Return the [x, y] coordinate for the center point of the cell that contains the specified text.  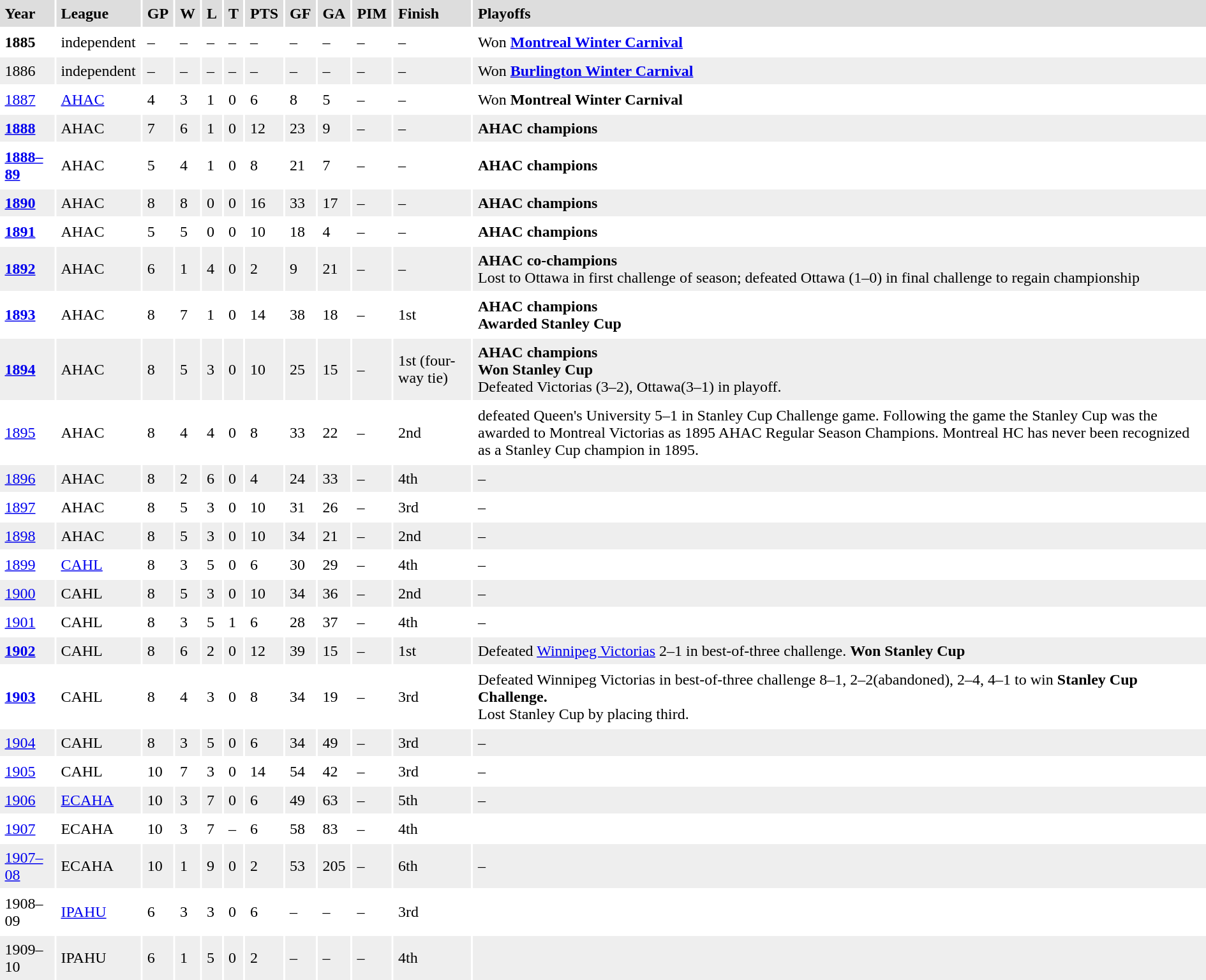
58 [301, 829]
AHAC championsAwarded Stanley Cup [840, 315]
53 [301, 866]
1891 [27, 232]
1906 [27, 800]
GF [301, 13]
28 [301, 622]
1901 [27, 622]
37 [334, 622]
63 [334, 800]
1900 [27, 593]
31 [301, 507]
1890 [27, 203]
1908–09 [27, 912]
Won Burlington Winter Carnival [840, 71]
39 [301, 651]
AHAC co-championsLost to Ottawa in first challenge of season; defeated Ottawa (1–0) in final challenge to regain championship [840, 269]
1897 [27, 507]
30 [301, 565]
25 [301, 369]
83 [334, 829]
1st (four-way tie) [433, 369]
42 [334, 771]
1892 [27, 269]
1898 [27, 536]
1904 [27, 743]
36 [334, 593]
T [234, 13]
205 [334, 866]
L [212, 13]
19 [334, 697]
29 [334, 565]
1902 [27, 651]
GA [334, 13]
Finish [433, 13]
23 [301, 128]
PIM [372, 13]
1893 [27, 315]
League [98, 13]
GP [158, 13]
Defeated Winnipeg Victorias in best-of-three challenge 8–1, 2–2(abandoned), 2–4, 4–1 to win Stanley Cup Challenge.Lost Stanley Cup by placing third. [840, 697]
16 [264, 203]
1888–89 [27, 166]
1887 [27, 100]
22 [334, 433]
1899 [27, 565]
Playoffs [840, 13]
1894 [27, 369]
1885 [27, 42]
54 [301, 771]
6th [433, 866]
1896 [27, 479]
1888 [27, 128]
PTS [264, 13]
38 [301, 315]
17 [334, 203]
1909–10 [27, 958]
1907–08 [27, 866]
W [188, 13]
Year [27, 13]
1886 [27, 71]
5th [433, 800]
1905 [27, 771]
1903 [27, 697]
1895 [27, 433]
24 [301, 479]
1907 [27, 829]
26 [334, 507]
AHAC championsWon Stanley CupDefeated Victorias (3–2), Ottawa(3–1) in playoff. [840, 369]
Defeated Winnipeg Victorias 2–1 in best-of-three challenge. Won Stanley Cup [840, 651]
